Capture the cell that displays the provided text and extract its (x, y) central coordinate. 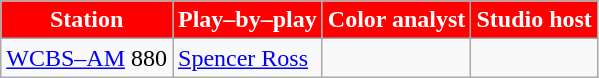
Color analyst (396, 20)
Station (87, 20)
Studio host (534, 20)
Play–by–play (247, 20)
WCBS–AM 880 (87, 58)
Spencer Ross (247, 58)
